Detect which cell encompasses the target text, then output its [x, y] center coordinate. 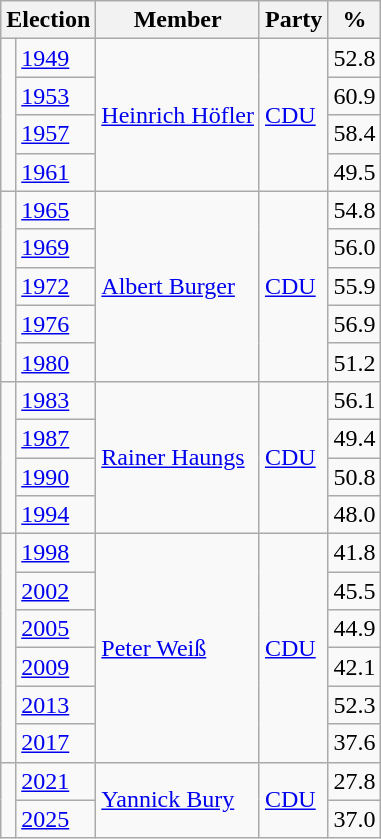
1983 [56, 400]
44.9 [354, 629]
1990 [56, 477]
Rainer Haungs [178, 457]
1961 [56, 172]
1949 [56, 58]
1953 [56, 96]
1972 [56, 286]
55.9 [354, 286]
45.5 [354, 591]
2005 [56, 629]
27.8 [354, 781]
2009 [56, 667]
2002 [56, 591]
Member [178, 20]
56.0 [354, 248]
% [354, 20]
Election [48, 20]
2021 [56, 781]
1969 [56, 248]
49.4 [354, 438]
Heinrich Höfler [178, 115]
42.1 [354, 667]
1998 [56, 553]
37.6 [354, 743]
1957 [56, 134]
54.8 [354, 210]
48.0 [354, 515]
52.8 [354, 58]
51.2 [354, 362]
49.5 [354, 172]
1976 [56, 324]
1994 [56, 515]
Peter Weiß [178, 648]
Party [293, 20]
1980 [56, 362]
2025 [56, 819]
2017 [56, 743]
58.4 [354, 134]
60.9 [354, 96]
1965 [56, 210]
52.3 [354, 705]
1987 [56, 438]
Yannick Bury [178, 800]
41.8 [354, 553]
2013 [56, 705]
56.9 [354, 324]
Albert Burger [178, 286]
37.0 [354, 819]
50.8 [354, 477]
56.1 [354, 400]
